From the cell containing the given text, extract its center point as [X, Y] coordinate. 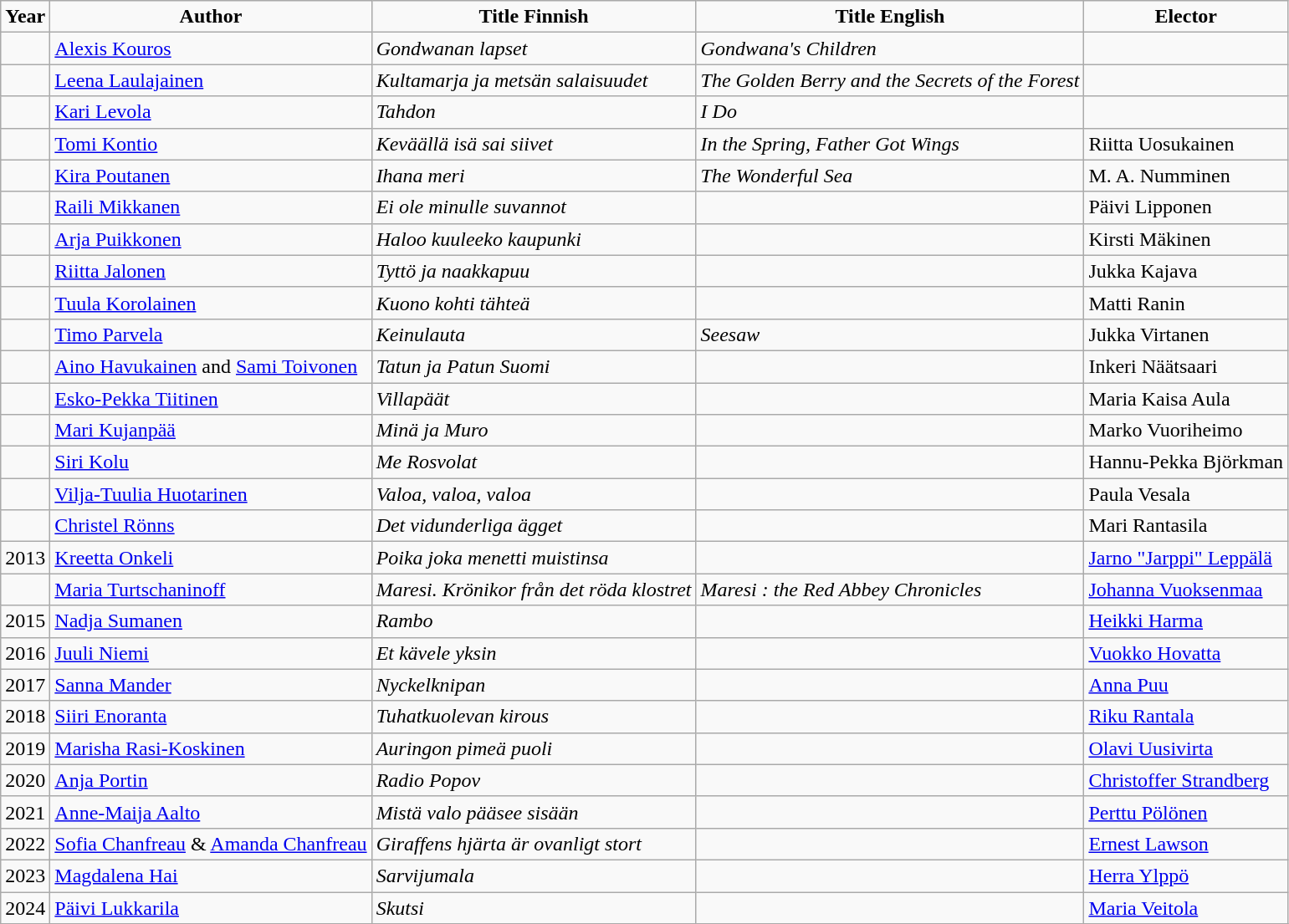
2020 [25, 780]
Haloo kuuleeko kaupunki [534, 239]
Sanna Mander [211, 685]
2016 [25, 653]
2023 [25, 876]
Anja Portin [211, 780]
Tyttö ja naakkapuu [534, 271]
Year [25, 17]
Magdalena Hai [211, 876]
Marisha Rasi-Koskinen [211, 748]
Herra Ylppö [1186, 876]
The Golden Berry and the Secrets of the Forest [890, 80]
Sarvijumala [534, 876]
Rambo [534, 621]
Vuokko Hovatta [1186, 653]
Timo Parvela [211, 334]
Title English [890, 17]
2018 [25, 717]
Auringon pimeä puoli [534, 748]
Marko Vuoriheimo [1186, 431]
Seesaw [890, 334]
Siiri Enoranta [211, 717]
2022 [25, 844]
Inkeri Näätsaari [1186, 366]
Elector [1186, 17]
Title Finnish [534, 17]
Heikki Harma [1186, 621]
Maria Kaisa Aula [1186, 399]
Arja Puikkonen [211, 239]
Nadja Sumanen [211, 621]
Olavi Uusivirta [1186, 748]
Anna Puu [1186, 685]
Anne-Maija Aalto [211, 812]
The Wonderful Sea [890, 176]
Jukka Virtanen [1186, 334]
2017 [25, 685]
Gondwanan lapset [534, 48]
Det vidunderliga ägget [534, 526]
M. A. Numminen [1186, 176]
Gondwana's Children [890, 48]
2015 [25, 621]
Paula Vesala [1186, 494]
Leena Laulajainen [211, 80]
I Do [890, 112]
Radio Popov [534, 780]
Skutsi [534, 907]
Hannu-Pekka Björkman [1186, 462]
Alexis Kouros [211, 48]
Vilja-Tuulia Huotarinen [211, 494]
Kultamarja ja metsän salaisuudet [534, 80]
Christel Rönns [211, 526]
Siri Kolu [211, 462]
Author [211, 17]
2019 [25, 748]
Johanna Vuoksenmaa [1186, 590]
Perttu Pölönen [1186, 812]
Riitta Uosukainen [1186, 144]
Me Rosvolat [534, 462]
Kreetta Onkeli [211, 558]
Riku Rantala [1186, 717]
Jukka Kajava [1186, 271]
Aino Havukainen and Sami Toivonen [211, 366]
Minä ja Muro [534, 431]
Tuula Korolainen [211, 303]
Ernest Lawson [1186, 844]
Tatun ja Patun Suomi [534, 366]
Ei ole minulle suvannot [534, 207]
Päivi Lukkarila [211, 907]
Maria Turtschaninoff [211, 590]
Mari Kujanpää [211, 431]
Päivi Lipponen [1186, 207]
Et kävele yksin [534, 653]
2024 [25, 907]
Tuhatkuolevan kirous [534, 717]
Kirsti Mäkinen [1186, 239]
Kuono kohti tähteä [534, 303]
Maresi : the Red Abbey Chronicles [890, 590]
Tahdon [534, 112]
2021 [25, 812]
Keväällä isä sai siivet [534, 144]
Riitta Jalonen [211, 271]
In the Spring, Father Got Wings [890, 144]
Villapäät [534, 399]
2013 [25, 558]
Poika joka menetti muistinsa [534, 558]
Raili Mikkanen [211, 207]
Maresi. Krönikor från det röda klostret [534, 590]
Matti Ranin [1186, 303]
Jarno "Jarppi" Leppälä [1186, 558]
Giraffens hjärta är ovanligt stort [534, 844]
Tomi Kontio [211, 144]
Juuli Niemi [211, 653]
Mari Rantasila [1186, 526]
Nyckelknipan [534, 685]
Maria Veitola [1186, 907]
Keinulauta [534, 334]
Valoa, valoa, valoa [534, 494]
Sofia Chanfreau & Amanda Chanfreau [211, 844]
Ihana meri [534, 176]
Esko-Pekka Tiitinen [211, 399]
Christoffer Strandberg [1186, 780]
Mistä valo pääsee sisään [534, 812]
Kira Poutanen [211, 176]
Kari Levola [211, 112]
